For the text-containing cell, return its midpoint in (x, y) coordinate format. 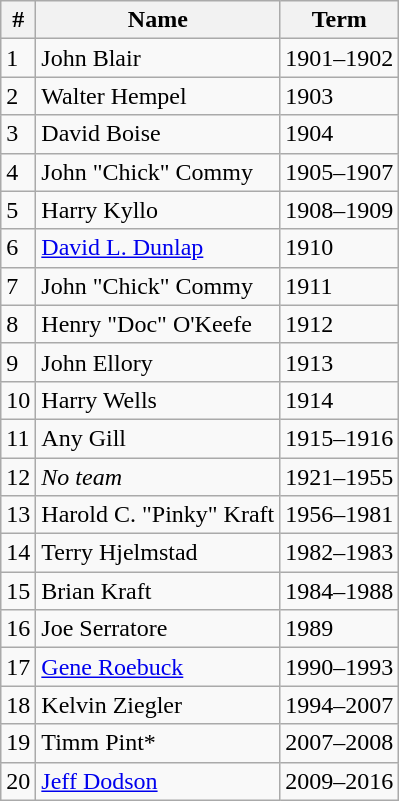
Joe Serratore (158, 629)
1910 (340, 248)
No team (158, 477)
1913 (340, 362)
# (18, 20)
5 (18, 210)
1956–1981 (340, 515)
1912 (340, 324)
1904 (340, 134)
Any Gill (158, 438)
20 (18, 781)
Harry Kyllo (158, 210)
1990–1993 (340, 667)
David Boise (158, 134)
Jeff Dodson (158, 781)
10 (18, 400)
13 (18, 515)
Harry Wells (158, 400)
Timm Pint* (158, 743)
6 (18, 248)
19 (18, 743)
1915–1916 (340, 438)
2007–2008 (340, 743)
1921–1955 (340, 477)
Walter Hempel (158, 96)
14 (18, 553)
2009–2016 (340, 781)
Gene Roebuck (158, 667)
1984–1988 (340, 591)
7 (18, 286)
Brian Kraft (158, 591)
1 (18, 58)
1911 (340, 286)
Henry "Doc" O'Keefe (158, 324)
Harold C. "Pinky" Kraft (158, 515)
1914 (340, 400)
18 (18, 705)
1905–1907 (340, 172)
John Blair (158, 58)
8 (18, 324)
1901–1902 (340, 58)
1989 (340, 629)
1908–1909 (340, 210)
1903 (340, 96)
9 (18, 362)
11 (18, 438)
3 (18, 134)
16 (18, 629)
Name (158, 20)
4 (18, 172)
Term (340, 20)
15 (18, 591)
12 (18, 477)
17 (18, 667)
1994–2007 (340, 705)
John Ellory (158, 362)
1982–1983 (340, 553)
Kelvin Ziegler (158, 705)
Terry Hjelmstad (158, 553)
David L. Dunlap (158, 248)
2 (18, 96)
